Return the (x, y) coordinate for the center point of the cell that contains the specified text.  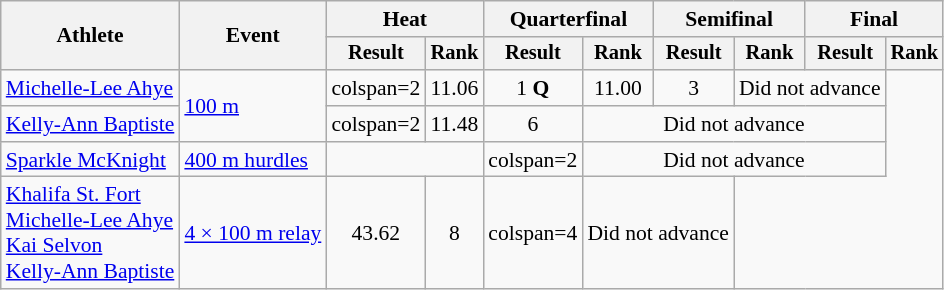
Kelly-Ann Baptiste (90, 124)
Sparkle McKnight (90, 160)
Event (252, 36)
Athlete (90, 36)
Quarterfinal (568, 19)
11.48 (454, 124)
Khalifa St. FortMichelle-Lee AhyeKai SelvonKelly-Ann Baptiste (90, 233)
Final (874, 19)
11.06 (454, 88)
400 m hurdles (252, 160)
Semifinal (728, 19)
3 (693, 88)
Michelle-Lee Ahye (90, 88)
8 (454, 233)
43.62 (376, 233)
100 m (252, 106)
11.00 (618, 88)
6 (532, 124)
Heat (404, 19)
colspan=4 (532, 233)
1 Q (532, 88)
4 × 100 m relay (252, 233)
